Determine the [X, Y] coordinate at the center of the cell enclosing the given text.  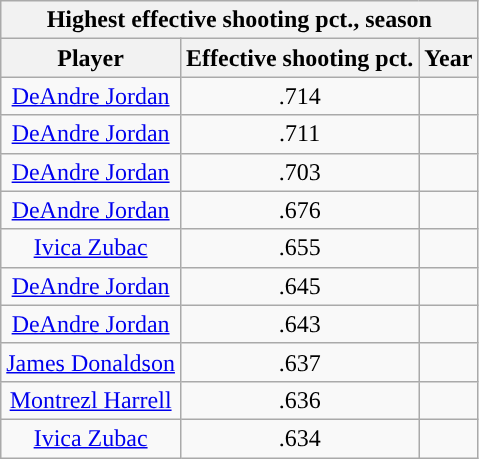
.634 [299, 438]
Highest effective shooting pct., season [240, 20]
.643 [299, 324]
.645 [299, 286]
.676 [299, 210]
.637 [299, 362]
Effective shooting pct. [299, 58]
James Donaldson [91, 362]
Player [91, 58]
.711 [299, 134]
.703 [299, 172]
Year [448, 58]
.714 [299, 96]
.636 [299, 400]
Montrezl Harrell [91, 400]
.655 [299, 248]
